Extract the (x, y) coordinate from the center of the cell holding the provided text.  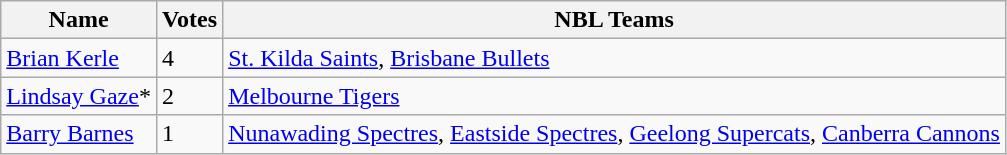
NBL Teams (614, 20)
Votes (189, 20)
2 (189, 96)
Name (79, 20)
Lindsay Gaze* (79, 96)
Brian Kerle (79, 58)
4 (189, 58)
1 (189, 134)
St. Kilda Saints, Brisbane Bullets (614, 58)
Melbourne Tigers (614, 96)
Nunawading Spectres, Eastside Spectres, Geelong Supercats, Canberra Cannons (614, 134)
Barry Barnes (79, 134)
